Capture the cell that displays the provided text and extract its (x, y) central coordinate. 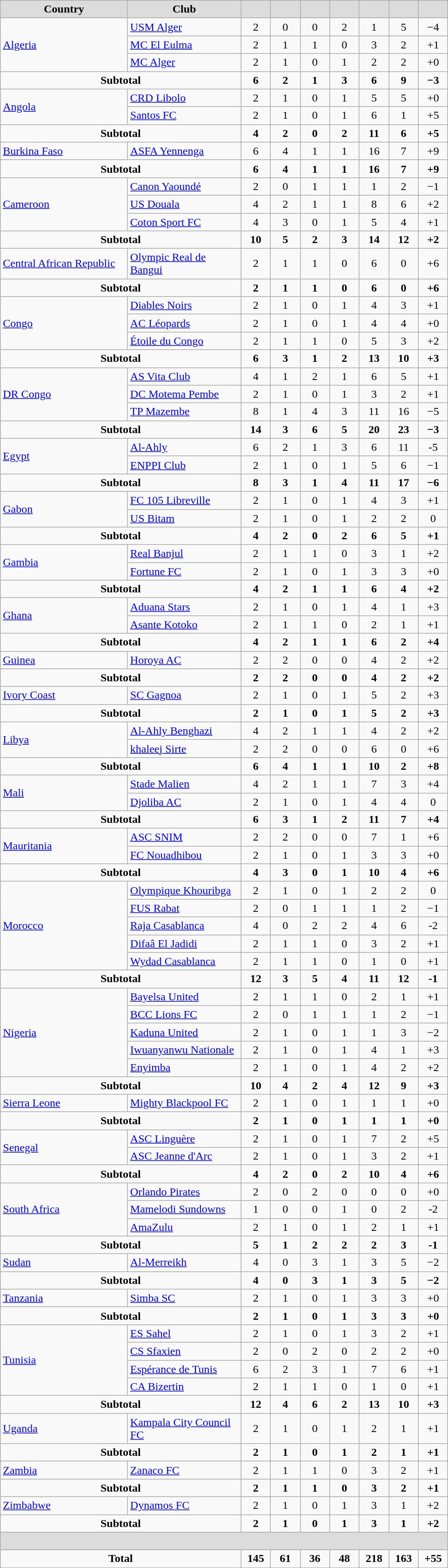
Djoliba AC (184, 801)
SC Gagnoa (184, 695)
Kampala City Council FC (184, 1429)
Uganda (64, 1429)
Algeria (64, 45)
Zimbabwe (64, 1506)
218 (374, 1559)
61 (285, 1559)
17 (404, 482)
Total (121, 1559)
145 (256, 1559)
Libya (64, 740)
FC Nouadhibou (184, 855)
CS Sfaxien (184, 1351)
khaleej Sirte (184, 748)
−5 (433, 412)
Nigeria (64, 1032)
Raja Casablanca (184, 926)
Tanzania (64, 1298)
Étoile du Congo (184, 341)
Real Banjul (184, 554)
Difaâ El Jadidi (184, 944)
AC Léopards (184, 323)
Espérance de Tunis (184, 1369)
Zambia (64, 1470)
20 (374, 429)
Angola (64, 107)
ENPPI Club (184, 465)
CRD Libolo (184, 98)
Mighty Blackpool FC (184, 1103)
Tunisia (64, 1360)
TP Mazembe (184, 412)
Bayelsa United (184, 997)
Aduana Stars (184, 607)
MC El Eulma (184, 45)
ASC SNIM (184, 837)
Central African Republic (64, 264)
Gabon (64, 509)
Country (64, 9)
Burkina Faso (64, 151)
ASC Jeanne d'Arc (184, 1156)
Al-Ahly (184, 447)
Morocco (64, 926)
Al-Merreikh (184, 1263)
+55 (433, 1559)
Kaduna United (184, 1032)
Enyimba (184, 1067)
Iwuanyanwu Nationale (184, 1050)
−6 (433, 482)
Canon Yaoundé (184, 186)
Wydad Casablanca (184, 961)
23 (404, 429)
+8 (433, 766)
-5 (433, 447)
Fortune FC (184, 571)
Ghana (64, 616)
Diables Noirs (184, 305)
Mali (64, 793)
Congo (64, 323)
DR Congo (64, 394)
FUS Rabat (184, 908)
Olympic Real de Bangui (184, 264)
Stade Malien (184, 784)
36 (315, 1559)
ASFA Yennenga (184, 151)
Olympique Khouribga (184, 890)
Mamelodi Sundowns (184, 1209)
Coton Sport FC (184, 222)
AS Vita Club (184, 376)
Senegal (64, 1147)
Sudan (64, 1263)
Simba SC (184, 1298)
US Bitam (184, 518)
Gambia (64, 563)
ASC Linguère (184, 1139)
−4 (433, 27)
Guinea (64, 660)
MC Alger (184, 62)
FC 105 Libreville (184, 500)
AmaZulu (184, 1227)
Al-Ahly Benghazi (184, 731)
163 (404, 1559)
Egypt (64, 456)
DC Motema Pembe (184, 394)
CA Bizertin (184, 1387)
BCC Lions FC (184, 1014)
Asante Kotoko (184, 624)
Orlando Pirates (184, 1192)
Dynamos FC (184, 1506)
Horoya AC (184, 660)
Cameroon (64, 204)
Zanaco FC (184, 1470)
48 (345, 1559)
Sierra Leone (64, 1103)
USM Alger (184, 27)
Mauritania (64, 846)
Club (184, 9)
Ivory Coast (64, 695)
Santos FC (184, 115)
South Africa (64, 1209)
US Douala (184, 204)
ES Sahel (184, 1333)
